Return [X, Y] of the center of cell containing provided text 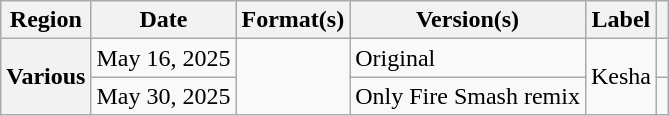
Various [46, 77]
May 16, 2025 [164, 58]
Date [164, 20]
Only Fire Smash remix [468, 96]
Region [46, 20]
Kesha [620, 77]
May 30, 2025 [164, 96]
Label [620, 20]
Format(s) [293, 20]
Version(s) [468, 20]
Original [468, 58]
